Detect which cell encompasses the target text, then output its [X, Y] center coordinate. 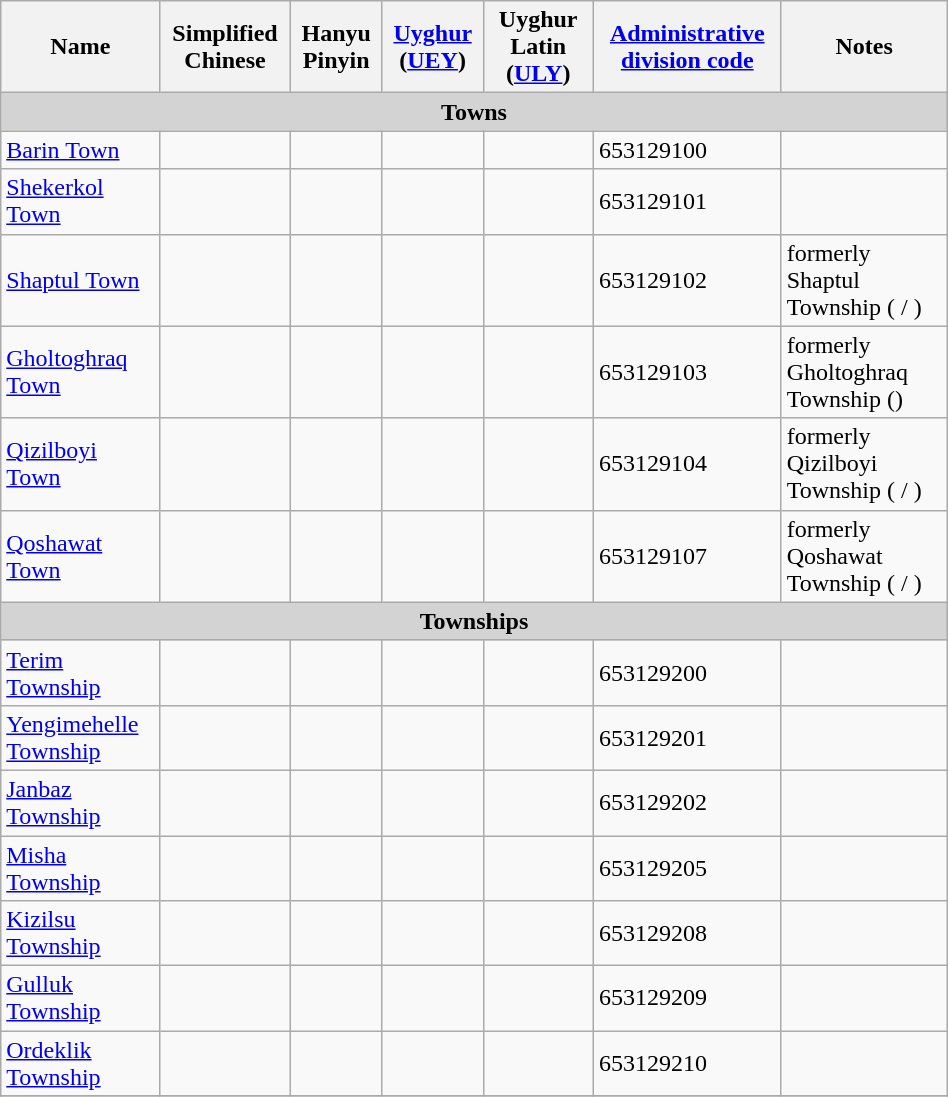
653129103 [687, 372]
Towns [474, 112]
Shekerkol Town [80, 202]
Uyghur Latin (ULY) [538, 47]
Name [80, 47]
Gholtoghraq Town [80, 372]
Simplified Chinese [225, 47]
653129205 [687, 868]
Gulluk Township [80, 998]
653129100 [687, 150]
Qizilboyi Town [80, 464]
Misha Township [80, 868]
653129201 [687, 738]
653129210 [687, 1064]
Uyghur (UEY) [432, 47]
653129102 [687, 280]
653129208 [687, 934]
Terim Township [80, 672]
653129101 [687, 202]
653129104 [687, 464]
formerly Qoshawat Township ( / ) [864, 556]
653129202 [687, 802]
Ordeklik Township [80, 1064]
Barin Town [80, 150]
Qoshawat Town [80, 556]
formerly Gholtoghraq Township () [864, 372]
Hanyu Pinyin [336, 47]
Administrative division code [687, 47]
Notes [864, 47]
653129200 [687, 672]
653129107 [687, 556]
Shaptul Town [80, 280]
Kizilsu Township [80, 934]
Townships [474, 621]
formerly Qizilboyi Township ( / ) [864, 464]
653129209 [687, 998]
formerly Shaptul Township ( / ) [864, 280]
Yengimehelle Township [80, 738]
Janbaz Township [80, 802]
